Identify which cell holds the provided text, then report its [X, Y] central coordinate. 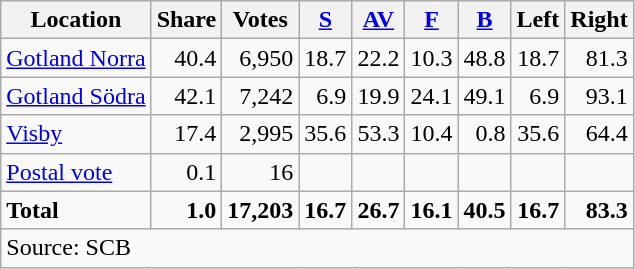
1.0 [186, 210]
16.1 [432, 210]
Location [76, 20]
17,203 [260, 210]
10.3 [432, 58]
Gotland Norra [76, 58]
83.3 [599, 210]
42.1 [186, 96]
Postal vote [76, 172]
Gotland Södra [76, 96]
AV [378, 20]
26.7 [378, 210]
0.1 [186, 172]
53.3 [378, 134]
Visby [76, 134]
64.4 [599, 134]
F [432, 20]
7,242 [260, 96]
Share [186, 20]
Votes [260, 20]
Total [76, 210]
19.9 [378, 96]
16 [260, 172]
93.1 [599, 96]
6,950 [260, 58]
Left [538, 20]
24.1 [432, 96]
40.5 [484, 210]
S [326, 20]
B [484, 20]
0.8 [484, 134]
40.4 [186, 58]
2,995 [260, 134]
48.8 [484, 58]
49.1 [484, 96]
10.4 [432, 134]
17.4 [186, 134]
22.2 [378, 58]
81.3 [599, 58]
Right [599, 20]
Source: SCB [317, 248]
